Find where the given text appears and provide that cell's center as (X, Y) coordinate. 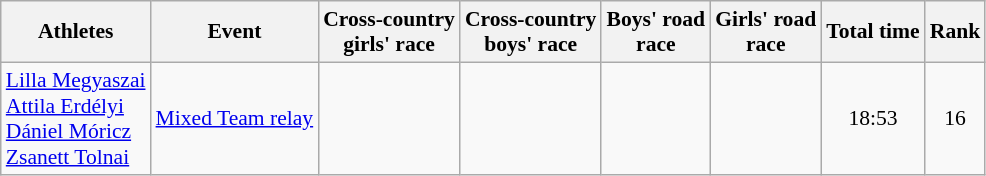
Athletes (76, 32)
Total time (872, 32)
Event (235, 32)
Boys' roadrace (656, 32)
Mixed Team relay (235, 118)
16 (956, 118)
18:53 (872, 118)
Lilla MegyaszaiAttila ErdélyiDániel MóriczZsanett Tolnai (76, 118)
Girls' roadrace (766, 32)
Cross-countryboys' race (531, 32)
Rank (956, 32)
Cross-countrygirls' race (389, 32)
